Pinpoint the cell where the given text exists, returning its [X, Y] midpoint coordinate. 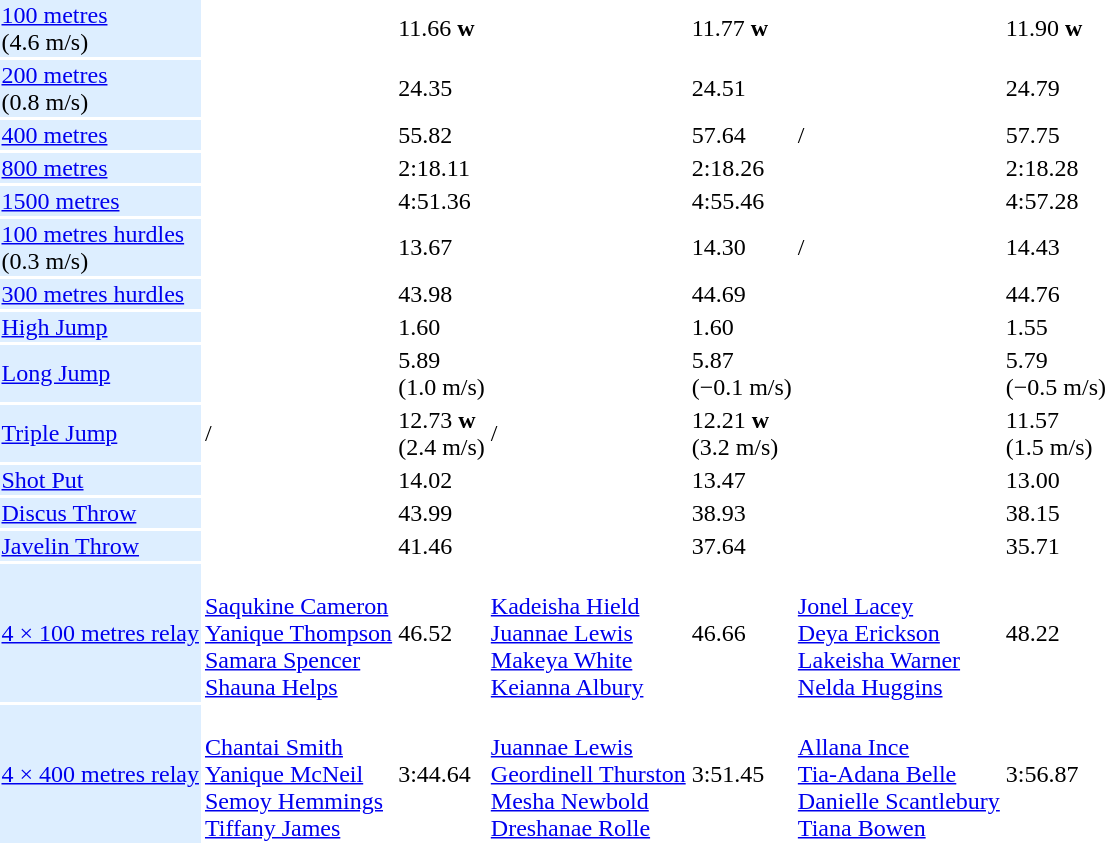
800 metres [100, 168]
Juannae Lewis Geordinell Thurston Mesha Newbold Dreshanae Rolle [588, 774]
Chantai Smith Yanique McNeil Semoy Hemmings Tiffany James [298, 774]
2:18.11 [442, 168]
Kadeisha Hield Juannae Lewis Makeya White Keianna Albury [588, 633]
12.73 w (2.4 m/s) [442, 434]
4 × 100 metres relay [100, 633]
3:51.45 [742, 774]
44.69 [742, 294]
2:18.26 [742, 168]
1500 metres [100, 201]
11.77 w [742, 28]
11.66 w [442, 28]
200 metres (0.8 m/s) [100, 88]
55.82 [442, 135]
12.21 w (3.2 m/s) [742, 434]
5.87 (−0.1 m/s) [742, 374]
5.89 (1.0 m/s) [442, 374]
38.93 [742, 513]
46.66 [742, 633]
Allana Ince Tia-Adana Belle Danielle Scantlebury Tiana Bowen [898, 774]
Shot Put [100, 480]
Long Jump [100, 374]
4:55.46 [742, 201]
300 metres hurdles [100, 294]
High Jump [100, 327]
400 metres [100, 135]
Javelin Throw [100, 546]
Discus Throw [100, 513]
14.30 [742, 248]
4 × 400 metres relay [100, 774]
Saqukine Cameron Yanique Thompson Samara Spencer Shauna Helps [298, 633]
43.99 [442, 513]
57.64 [742, 135]
46.52 [442, 633]
13.67 [442, 248]
Jonel Lacey Deya Erickson Lakeisha Warner Nelda Huggins [898, 633]
4:51.36 [442, 201]
100 metres hurdles (0.3 m/s) [100, 248]
13.47 [742, 480]
41.46 [442, 546]
24.35 [442, 88]
24.51 [742, 88]
3:44.64 [442, 774]
100 metres (4.6 m/s) [100, 28]
14.02 [442, 480]
Triple Jump [100, 434]
43.98 [442, 294]
37.64 [742, 546]
